From the cell containing the given text, extract its center point as (x, y) coordinate. 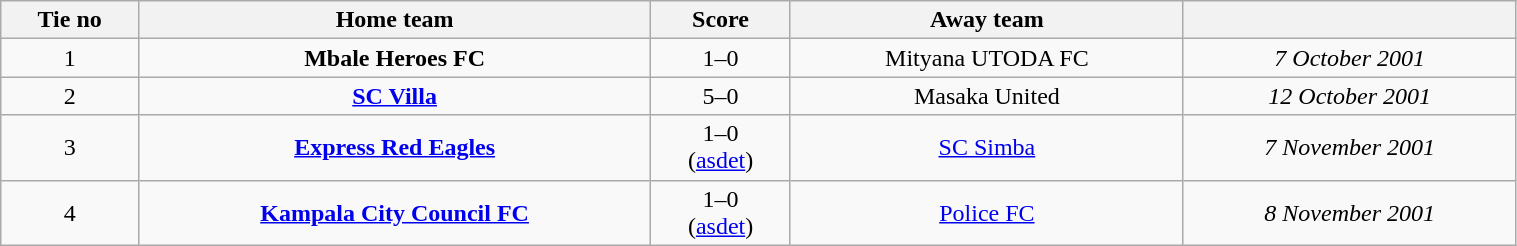
Home team (395, 20)
4 (70, 212)
SC Villa (395, 96)
SC Simba (986, 148)
3 (70, 148)
8 November 2001 (1350, 212)
Express Red Eagles (395, 148)
7 November 2001 (1350, 148)
Tie no (70, 20)
Police FC (986, 212)
7 October 2001 (1350, 58)
Away team (986, 20)
Score (721, 20)
12 October 2001 (1350, 96)
Mityana UTODA FC (986, 58)
1–0 (721, 58)
Mbale Heroes FC (395, 58)
2 (70, 96)
Masaka United (986, 96)
1 (70, 58)
Kampala City Council FC (395, 212)
5–0 (721, 96)
